Locate the cell with the specified text and output its [X, Y] center coordinate. 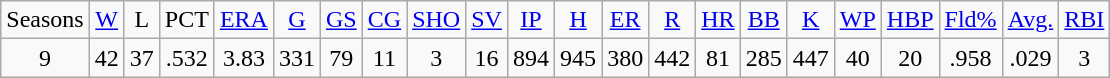
Fld% [970, 20]
WP [858, 20]
R [672, 20]
11 [384, 58]
81 [718, 58]
K [810, 20]
.958 [970, 58]
HBP [910, 20]
945 [578, 58]
ER [626, 20]
L [142, 20]
79 [341, 58]
CG [384, 20]
SV [487, 20]
42 [106, 58]
9 [45, 58]
IP [530, 20]
Seasons [45, 20]
HR [718, 20]
W [106, 20]
447 [810, 58]
RBI [1084, 20]
BB [764, 20]
G [296, 20]
Avg. [1030, 20]
.532 [186, 58]
894 [530, 58]
380 [626, 58]
PCT [186, 20]
H [578, 20]
3.83 [244, 58]
GS [341, 20]
.029 [1030, 58]
37 [142, 58]
285 [764, 58]
SHO [436, 20]
16 [487, 58]
ERA [244, 20]
40 [858, 58]
442 [672, 58]
20 [910, 58]
331 [296, 58]
